Scan for the cell matching the given text and deliver its (x, y) coordinate at center. 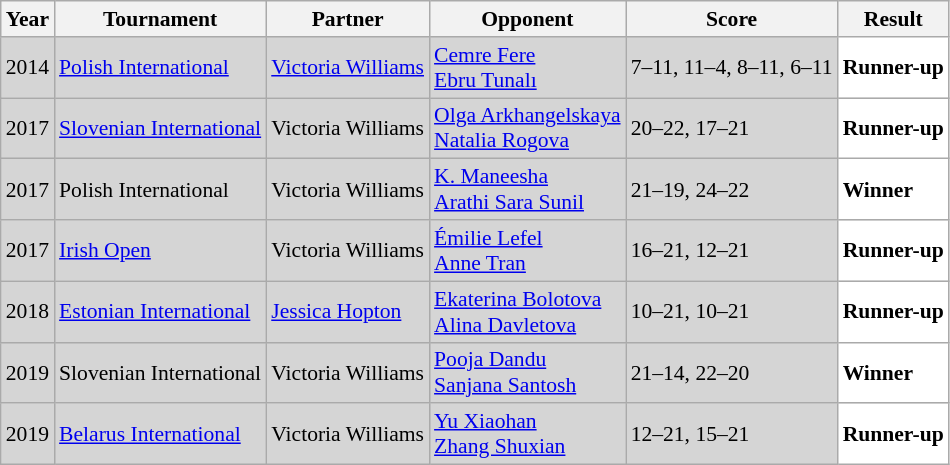
K. Maneesha Arathi Sara Sunil (528, 190)
16–21, 12–21 (732, 250)
Tournament (160, 19)
Year (28, 19)
Olga Arkhangelskaya Natalia Rogova (528, 128)
Irish Open (160, 250)
Émilie Lefel Anne Tran (528, 250)
Opponent (528, 19)
21–19, 24–22 (732, 190)
Yu Xiaohan Zhang Shuxian (528, 434)
7–11, 11–4, 8–11, 6–11 (732, 68)
10–21, 10–21 (732, 312)
Estonian International (160, 312)
2014 (28, 68)
Pooja Dandu Sanjana Santosh (528, 372)
Result (894, 19)
20–22, 17–21 (732, 128)
Cemre Fere Ebru Tunalı (528, 68)
2018 (28, 312)
Jessica Hopton (348, 312)
Partner (348, 19)
12–21, 15–21 (732, 434)
Belarus International (160, 434)
Ekaterina Bolotova Alina Davletova (528, 312)
21–14, 22–20 (732, 372)
Score (732, 19)
